Pinpoint the cell where the given text exists, returning its [X, Y] midpoint coordinate. 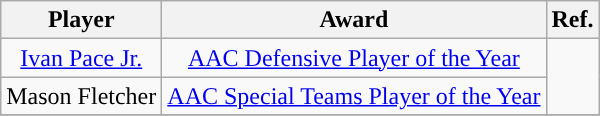
Player [82, 20]
Ref. [572, 20]
Mason Fletcher [82, 96]
Ivan Pace Jr. [82, 58]
AAC Special Teams Player of the Year [354, 96]
AAC Defensive Player of the Year [354, 58]
Award [354, 20]
